Identify which cell holds the provided text, then report its (x, y) central coordinate. 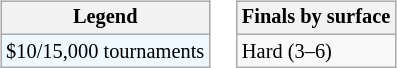
$10/15,000 tournaments (105, 51)
Finals by surface (316, 18)
Hard (3–6) (316, 51)
Legend (105, 18)
